Locate the cell with the specified text and output its [x, y] center coordinate. 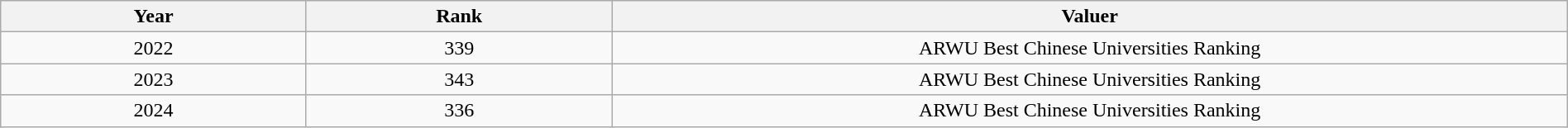
Valuer [1090, 17]
Year [154, 17]
2023 [154, 79]
336 [459, 111]
343 [459, 79]
2024 [154, 111]
2022 [154, 48]
Rank [459, 17]
339 [459, 48]
